Extract the (X, Y) coordinate from the center of the cell holding the provided text.  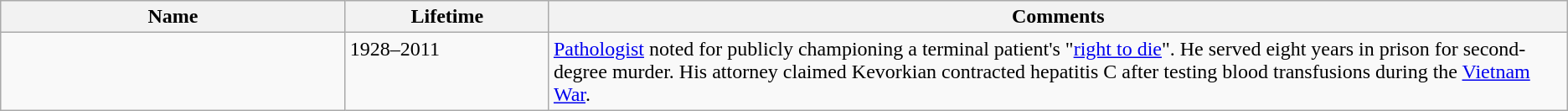
Comments (1058, 17)
Name (173, 17)
1928–2011 (447, 71)
Lifetime (447, 17)
